Determine the [X, Y] coordinate at the center of the cell enclosing the given text.  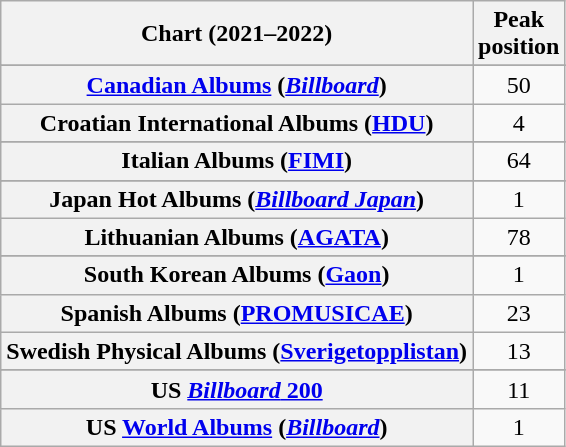
Croatian International Albums (HDU) [237, 123]
64 [519, 161]
Spanish Albums (PROMUSICAE) [237, 313]
Peakposition [519, 34]
13 [519, 351]
US World Albums (Billboard) [237, 427]
4 [519, 123]
Chart (2021–2022) [237, 34]
Canadian Albums (Billboard) [237, 85]
78 [519, 237]
Lithuanian Albums (AGATA) [237, 237]
US Billboard 200 [237, 389]
South Korean Albums (Gaon) [237, 275]
Italian Albums (FIMI) [237, 161]
Swedish Physical Albums (Sverigetopplistan) [237, 351]
Japan Hot Albums (Billboard Japan) [237, 199]
11 [519, 389]
23 [519, 313]
50 [519, 85]
